For the text-containing cell, return its midpoint in [X, Y] coordinate format. 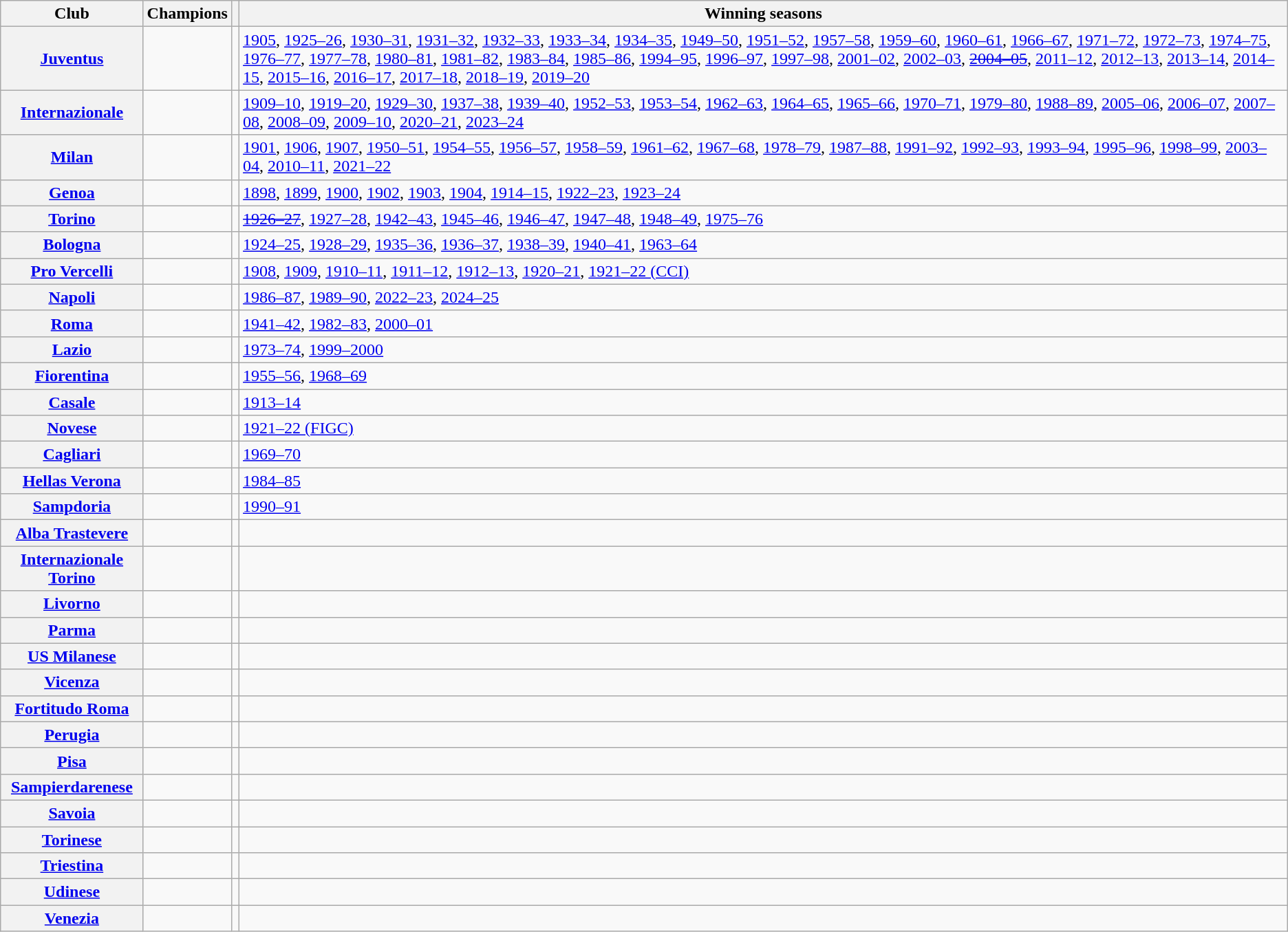
Pisa [72, 761]
1926–27, 1927–28, 1942–43, 1945–46, 1946–47, 1947–48, 1948–49, 1975–76 [764, 219]
Juventus [72, 58]
1990–91 [764, 507]
1984–85 [764, 481]
Venezia [72, 918]
Club [72, 14]
Hellas Verona [72, 481]
Sampdoria [72, 507]
1924–25, 1928–29, 1935–36, 1936–37, 1938–39, 1940–41, 1963–64 [764, 245]
Udinese [72, 892]
Parma [72, 630]
Cagliari [72, 455]
Torinese [72, 840]
1986–87, 1989–90, 2022–23, 2024–25 [764, 297]
1908, 1909, 1910–11, 1911–12, 1912–13, 1920–21, 1921–22 (CCI) [764, 271]
1955–56, 1968–69 [764, 376]
Fortitudo Roma [72, 708]
Bologna [72, 245]
1913–14 [764, 402]
1921–22 (FIGC) [764, 429]
Fiorentina [72, 376]
Alba Trastevere [72, 533]
Genoa [72, 193]
Novese [72, 429]
Sampierdarenese [72, 787]
US Milanese [72, 656]
Milan [72, 157]
Savoia [72, 813]
Napoli [72, 297]
Internazionale [72, 113]
1969–70 [764, 455]
Roma [72, 323]
Triestina [72, 866]
Perugia [72, 735]
1973–74, 1999–2000 [764, 349]
Torino [72, 219]
Livorno [72, 604]
Winning seasons [764, 14]
Lazio [72, 349]
1898, 1899, 1900, 1902, 1903, 1904, 1914–15, 1922–23, 1923–24 [764, 193]
Casale [72, 402]
1941–42, 1982–83, 2000–01 [764, 323]
Vicenza [72, 682]
Pro Vercelli [72, 271]
Internazionale Torino [72, 568]
Champions [187, 14]
